Detect which cell encompasses the target text, then output its [X, Y] center coordinate. 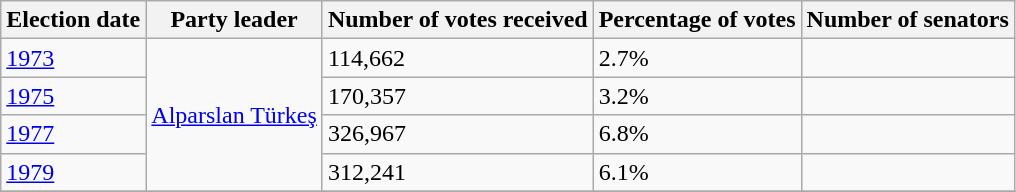
Election date [74, 20]
Party leader [234, 20]
6.8% [697, 134]
6.1% [697, 172]
1975 [74, 96]
Number of votes received [458, 20]
326,967 [458, 134]
170,357 [458, 96]
2.7% [697, 58]
114,662 [458, 58]
1979 [74, 172]
3.2% [697, 96]
Percentage of votes [697, 20]
1977 [74, 134]
312,241 [458, 172]
1973 [74, 58]
Number of senators [908, 20]
Alparslan Türkeş [234, 115]
